Detect which cell encompasses the target text, then output its (x, y) center coordinate. 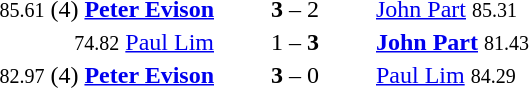
1 – 3 (294, 42)
